Capture the cell that displays the provided text and extract its [X, Y] central coordinate. 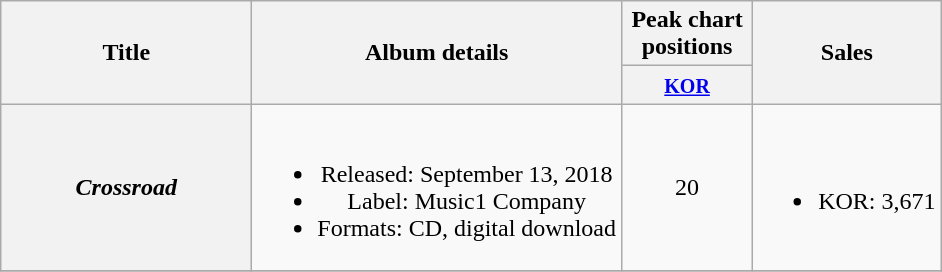
Released: September 13, 2018Label: Music1 CompanyFormats: CD, digital download [437, 188]
KOR: 3,671 [847, 188]
Title [126, 52]
KOR [688, 85]
Album details [437, 52]
20 [688, 188]
Peak chart positions [688, 34]
Sales [847, 52]
Crossroad [126, 188]
